Provide the [X, Y] coordinate of the cell's center where the given text is located.  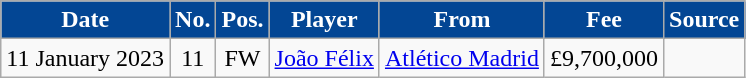
FW [242, 58]
No. [193, 20]
£9,700,000 [604, 58]
Atlético Madrid [462, 58]
Pos. [242, 20]
11 [193, 58]
João Félix [324, 58]
11 January 2023 [86, 58]
Source [704, 20]
Fee [604, 20]
From [462, 20]
Player [324, 20]
Date [86, 20]
